Extract the [x, y] coordinate from the center of the cell holding the provided text.  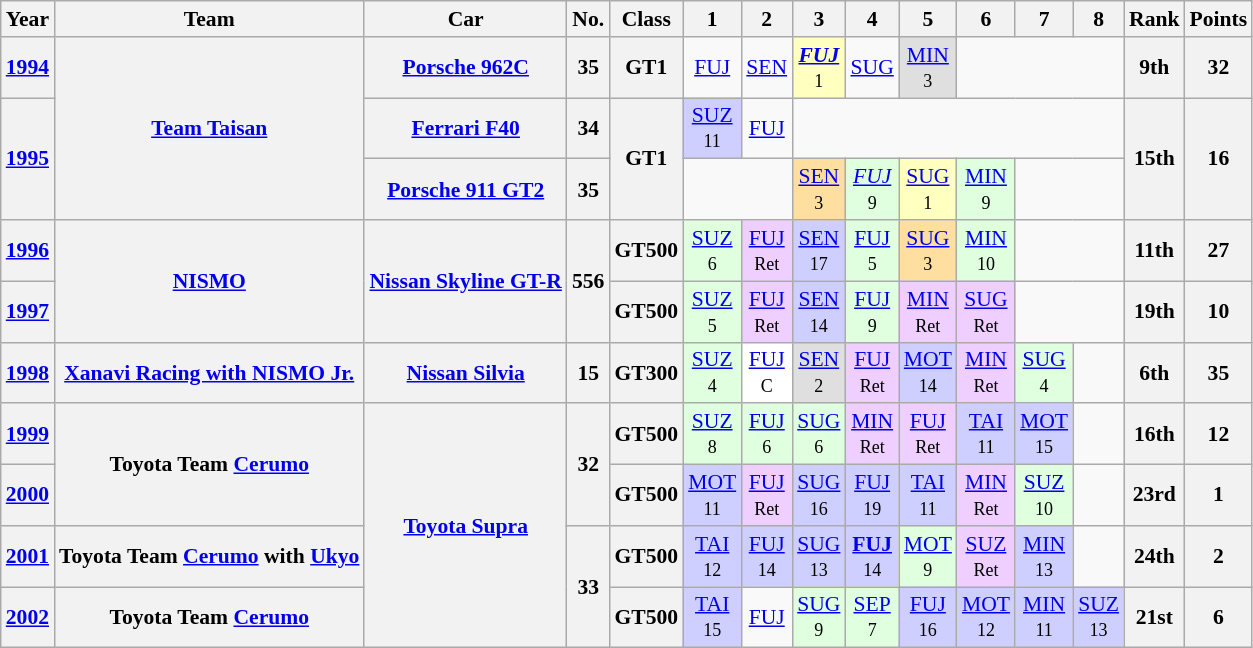
16 [1219, 159]
1996 [28, 250]
Xanavi Racing with NISMO Jr. [209, 372]
9th [1154, 68]
NISMO [209, 281]
24th [1154, 556]
FUJ6 [766, 434]
GT300 [646, 372]
27 [1219, 250]
19th [1154, 312]
Toyota Supra [465, 526]
16th [1154, 434]
FUJ16 [928, 618]
Class [646, 19]
SEN [766, 68]
15 [588, 372]
4 [872, 19]
SEN14 [818, 312]
SUZ13 [1098, 618]
10 [1219, 312]
MIN9 [986, 190]
SUG13 [818, 556]
2000 [28, 496]
No. [588, 19]
15th [1154, 159]
MOT12 [986, 618]
Points [1219, 19]
SUG4 [1044, 372]
SUZ5 [712, 312]
TAI12 [712, 556]
1999 [28, 434]
6th [1154, 372]
34 [588, 128]
21st [1154, 618]
SUZ10 [1044, 496]
MOT11 [712, 496]
Nissan Silvia [465, 372]
Ferrari F40 [465, 128]
2002 [28, 618]
Rank [1154, 19]
SUZRet [986, 556]
MOT9 [928, 556]
SUG [872, 68]
1997 [28, 312]
11th [1154, 250]
Car [465, 19]
Team Taisan [209, 128]
FUJC [766, 372]
Nissan Skyline GT-R [465, 281]
MIN3 [928, 68]
SUG6 [818, 434]
2001 [28, 556]
556 [588, 281]
MIN10 [986, 250]
SUG3 [928, 250]
Porsche 911 GT2 [465, 190]
Toyota Team Cerumo with Ukyo [209, 556]
MOT14 [928, 372]
5 [928, 19]
SUG16 [818, 496]
SUZ6 [712, 250]
SEN17 [818, 250]
MIN13 [1044, 556]
SUG9 [818, 618]
Porsche 962C [465, 68]
3 [818, 19]
MOT15 [1044, 434]
1994 [28, 68]
SEN2 [818, 372]
TAI15 [712, 618]
Year [28, 19]
1995 [28, 159]
33 [588, 587]
FUJ1 [818, 68]
12 [1219, 434]
8 [1098, 19]
MIN11 [1044, 618]
FUJ19 [872, 496]
SUZ11 [712, 128]
FUJ5 [872, 250]
SUG1 [928, 190]
7 [1044, 19]
SUGRet [986, 312]
SUZ8 [712, 434]
SUZ4 [712, 372]
SEP7 [872, 618]
SEN3 [818, 190]
23rd [1154, 496]
Team [209, 19]
1998 [28, 372]
